From the cell containing the given text, extract its center point as (X, Y) coordinate. 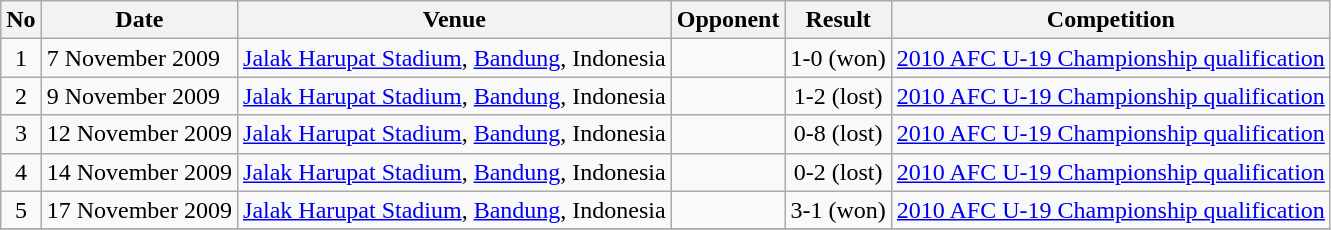
5 (21, 210)
Competition (1110, 20)
7 November 2009 (139, 58)
9 November 2009 (139, 96)
4 (21, 172)
1-0 (won) (838, 58)
14 November 2009 (139, 172)
1 (21, 58)
Date (139, 20)
1-2 (lost) (838, 96)
0-8 (lost) (838, 134)
No (21, 20)
3 (21, 134)
0-2 (lost) (838, 172)
Result (838, 20)
12 November 2009 (139, 134)
Opponent (728, 20)
3-1 (won) (838, 210)
Venue (455, 20)
2 (21, 96)
17 November 2009 (139, 210)
